Extract the (x, y) coordinate from the center of the cell holding the provided text.  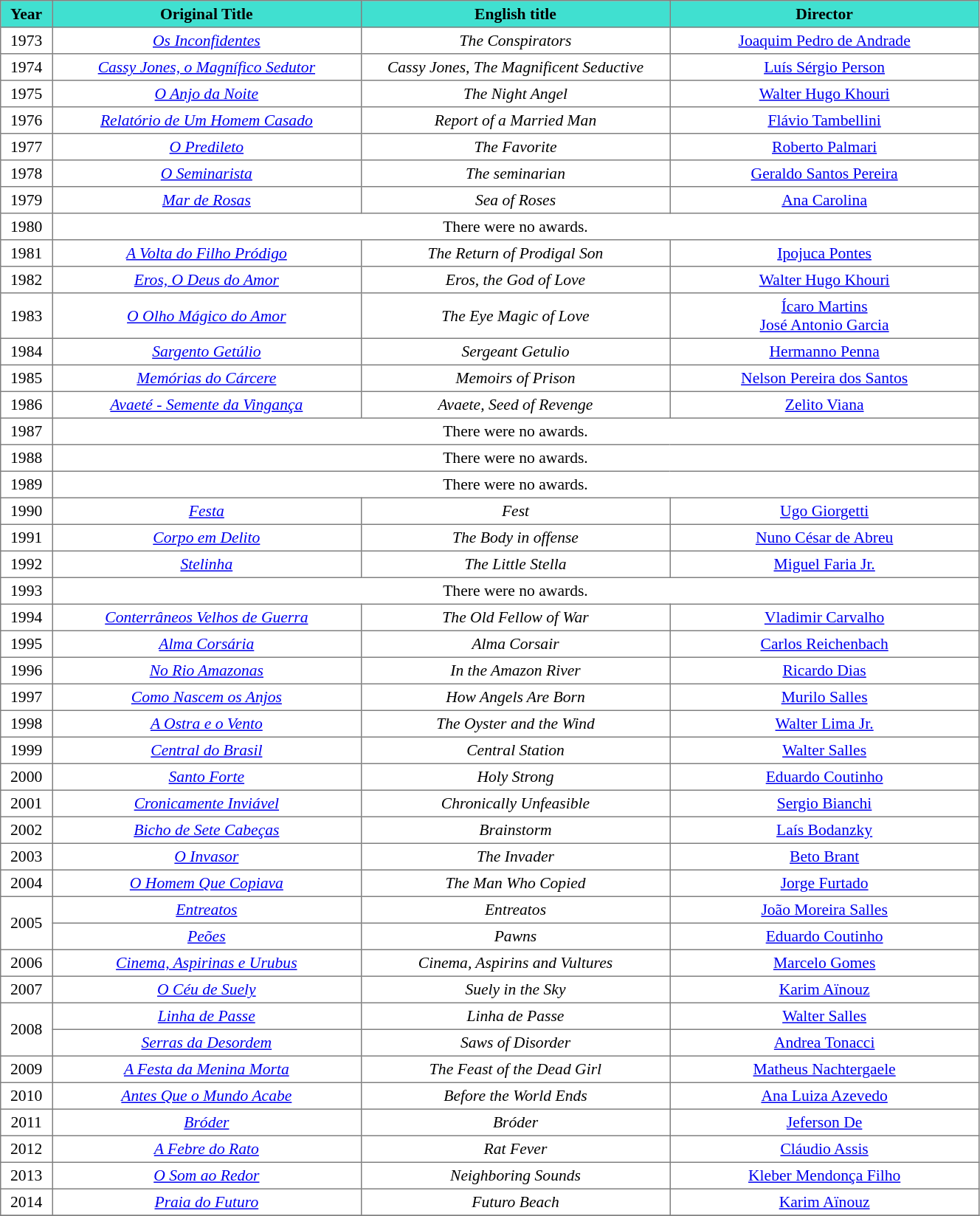
Cassy Jones, o Magnífico Sedutor (207, 67)
Sargento Getúlio (207, 351)
1991 (27, 537)
Alma Corsária (207, 644)
2011 (27, 1122)
Ipojuca Pontes (825, 253)
Andrea Tonacci (825, 1042)
Director (825, 14)
2012 (27, 1149)
Eros, O Deus do Amor (207, 280)
The seminarian (515, 174)
Santo Forte (207, 777)
Nuno César de Abreu (825, 537)
1998 (27, 724)
1992 (27, 564)
O Homem Que Copiava (207, 883)
Report of a Married Man (515, 120)
Ricardo Dias (825, 670)
Geraldo Santos Pereira (825, 174)
Miguel Faria Jr. (825, 564)
Sergio Bianchi (825, 803)
Suely in the Sky (515, 989)
Jeferson De (825, 1122)
O Seminarista (207, 174)
Flávio Tambellini (825, 120)
Sergeant Getulio (515, 351)
The Conspirators (515, 41)
Corpo em Delito (207, 537)
O Som ao Redor (207, 1175)
The Return of Prodigal Son (515, 253)
A Volta do Filho Pródigo (207, 253)
Original Title (207, 14)
The Invader (515, 856)
Beto Brant (825, 856)
2013 (27, 1175)
Jorge Furtado (825, 883)
2007 (27, 989)
Kleber Mendonça Filho (825, 1175)
Peões (207, 936)
2004 (27, 883)
2005 (27, 923)
Serras da Desordem (207, 1042)
Relatório de Um Homem Casado (207, 120)
The Eye Magic of Love (515, 316)
O Anjo da Noite (207, 94)
1994 (27, 617)
Cassy Jones, The Magnificent Seductive (515, 67)
Central do Brasil (207, 750)
Ícaro MartinsJosé Antonio Garcia (825, 316)
The Night Angel (515, 94)
Memórias do Cárcere (207, 378)
Bicho de Sete Cabeças (207, 830)
Cinema, Aspirinas e Urubus (207, 963)
1980 (27, 227)
1977 (27, 147)
1996 (27, 670)
1997 (27, 697)
Como Nascem os Anjos (207, 697)
Cláudio Assis (825, 1149)
In the Amazon River (515, 670)
Ana Luiza Azevedo (825, 1096)
1989 (27, 484)
2008 (27, 1029)
Walter Lima Jr. (825, 724)
1983 (27, 316)
Rat Fever (515, 1149)
Marcelo Gomes (825, 963)
A Febre do Rato (207, 1149)
Central Station (515, 750)
How Angels Are Born (515, 697)
Festa (207, 511)
Matheus Nachtergaele (825, 1069)
1995 (27, 644)
Laís Bodanzky (825, 830)
2014 (27, 1202)
Carlos Reichenbach (825, 644)
Brainstorm (515, 830)
Fest (515, 511)
2003 (27, 856)
Antes Que o Mundo Acabe (207, 1096)
Murilo Salles (825, 697)
Joaquim Pedro de Andrade (825, 41)
Alma Corsair (515, 644)
1976 (27, 120)
No Rio Amazonas (207, 670)
Avaete, Seed of Revenge (515, 405)
Saws of Disorder (515, 1042)
O Invasor (207, 856)
Ana Carolina (825, 200)
1979 (27, 200)
1981 (27, 253)
Praia do Futuro (207, 1202)
Memoirs of Prison (515, 378)
2002 (27, 830)
Futuro Beach (515, 1202)
The Man Who Copied (515, 883)
Vladimir Carvalho (825, 617)
Before the World Ends (515, 1096)
O Céu de Suely (207, 989)
2006 (27, 963)
Holy Strong (515, 777)
Os Inconfidentes (207, 41)
The Oyster and the Wind (515, 724)
2000 (27, 777)
A Festa da Menina Morta (207, 1069)
1999 (27, 750)
1990 (27, 511)
2009 (27, 1069)
Nelson Pereira dos Santos (825, 378)
1974 (27, 67)
Mar de Rosas (207, 200)
2001 (27, 803)
Stelinha (207, 564)
Luís Sérgio Person (825, 67)
Hermanno Penna (825, 351)
1988 (27, 458)
Eros, the God of Love (515, 280)
1985 (27, 378)
Pawns (515, 936)
1986 (27, 405)
The Feast of the Dead Girl (515, 1069)
The Little Stella (515, 564)
Cinema, Aspirins and Vultures (515, 963)
The Body in offense (515, 537)
Zelito Viana (825, 405)
Roberto Palmari (825, 147)
1973 (27, 41)
1982 (27, 280)
O Olho Mágico do Amor (207, 316)
O Predileto (207, 147)
A Ostra e o Vento (207, 724)
2010 (27, 1096)
The Old Fellow of War (515, 617)
João Moreira Salles (825, 910)
Ugo Giorgetti (825, 511)
Conterrâneos Velhos de Guerra (207, 617)
1984 (27, 351)
Sea of Roses (515, 200)
Avaeté - Semente da Vingança (207, 405)
Neighboring Sounds (515, 1175)
1993 (27, 591)
Cronicamente Inviável (207, 803)
The Favorite (515, 147)
1987 (27, 431)
Chronically Unfeasible (515, 803)
Year (27, 14)
English title (515, 14)
1975 (27, 94)
1978 (27, 174)
